Return [x, y] of the center of cell containing provided text 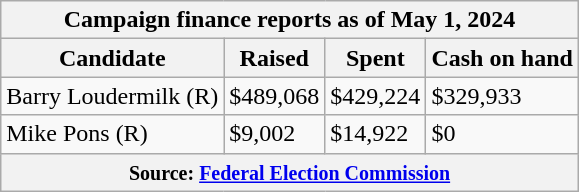
Candidate [112, 58]
Spent [376, 58]
$14,922 [376, 134]
$9,002 [274, 134]
Source: Federal Election Commission [290, 172]
Raised [274, 58]
$429,224 [376, 96]
$329,933 [502, 96]
Mike Pons (R) [112, 134]
$489,068 [274, 96]
$0 [502, 134]
Cash on hand [502, 58]
Barry Loudermilk (R) [112, 96]
Campaign finance reports as of May 1, 2024 [290, 20]
